For the text-containing cell, return its midpoint in [x, y] coordinate format. 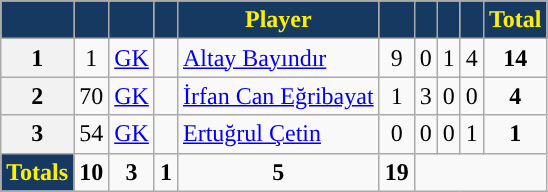
10 [92, 172]
19 [396, 172]
Altay Bayındır [278, 58]
5 [278, 172]
Player [278, 20]
Totals [38, 172]
70 [92, 96]
Total [515, 20]
54 [92, 134]
2 [38, 96]
14 [515, 58]
Ertuğrul Çetin [278, 134]
9 [396, 58]
İrfan Can Eğribayat [278, 96]
